Identify which cell holds the provided text, then report its [X, Y] central coordinate. 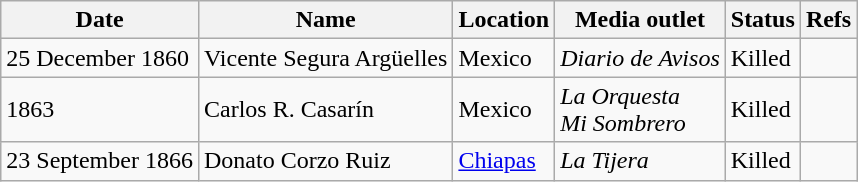
Chiapas [504, 161]
Diario de Avisos [640, 58]
Media outlet [640, 20]
Vicente Segura Argüelles [325, 58]
Location [504, 20]
Status [762, 20]
Donato Corzo Ruiz [325, 161]
Refs [828, 20]
1863 [100, 110]
Carlos R. Casarín [325, 110]
Name [325, 20]
25 December 1860 [100, 58]
Date [100, 20]
La OrquestaMi Sombrero [640, 110]
La Tijera [640, 161]
23 September 1866 [100, 161]
